Pinpoint the cell where the given text exists, returning its (x, y) midpoint coordinate. 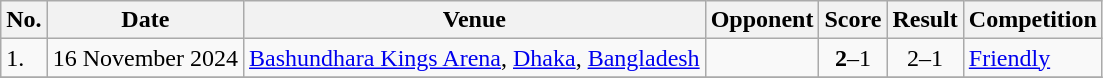
Opponent (762, 20)
1. (24, 58)
Date (145, 20)
Venue (475, 20)
Competition (1032, 20)
Friendly (1032, 58)
No. (24, 20)
16 November 2024 (145, 58)
Score (853, 20)
Bashundhara Kings Arena, Dhaka, Bangladesh (475, 58)
Result (925, 20)
